Search for the cell housing the specified text and yield its [x, y] center coordinate. 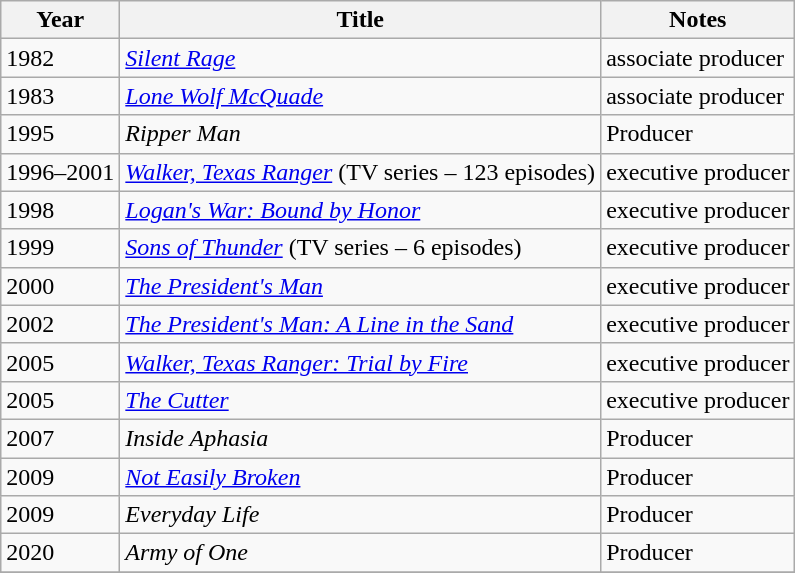
The President's Man: A Line in the Sand [360, 324]
Notes [698, 20]
1999 [60, 248]
The President's Man [360, 286]
1995 [60, 134]
Logan's War: Bound by Honor [360, 210]
1983 [60, 96]
Everyday Life [360, 515]
Year [60, 20]
1996–2001 [60, 172]
2007 [60, 438]
Army of One [360, 553]
Walker, Texas Ranger: Trial by Fire [360, 362]
The Cutter [360, 400]
Inside Aphasia [360, 438]
2020 [60, 553]
1998 [60, 210]
Silent Rage [360, 58]
Title [360, 20]
Sons of Thunder (TV series – 6 episodes) [360, 248]
2000 [60, 286]
1982 [60, 58]
Not Easily Broken [360, 477]
Ripper Man [360, 134]
2002 [60, 324]
Walker, Texas Ranger (TV series – 123 episodes) [360, 172]
Lone Wolf McQuade [360, 96]
